Detect which cell encompasses the target text, then output its [x, y] center coordinate. 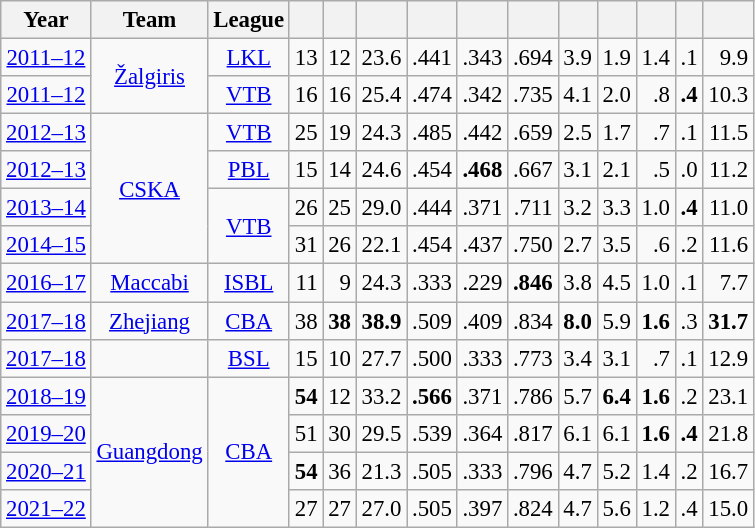
.5 [656, 170]
.3 [689, 321]
2.7 [578, 245]
LKL [248, 58]
.0 [689, 170]
27.0 [381, 509]
29.5 [381, 433]
4.1 [578, 95]
.750 [533, 245]
11 [306, 283]
21.3 [381, 471]
25.4 [381, 95]
27.7 [381, 358]
2020–21 [46, 471]
.474 [432, 95]
22.1 [381, 245]
ISBL [248, 283]
23.6 [381, 58]
.229 [482, 283]
2013–14 [46, 208]
.500 [432, 358]
5.9 [616, 321]
10.3 [728, 95]
9 [340, 283]
.834 [533, 321]
League [248, 20]
.509 [432, 321]
.441 [432, 58]
31.7 [728, 321]
19 [340, 133]
11.6 [728, 245]
12.9 [728, 358]
10 [340, 358]
2021–22 [46, 509]
.773 [533, 358]
29.0 [381, 208]
3.5 [616, 245]
.846 [533, 283]
36 [340, 471]
.397 [482, 509]
.6 [656, 245]
.468 [482, 170]
15.0 [728, 509]
.437 [482, 245]
.566 [432, 396]
.786 [533, 396]
.343 [482, 58]
.694 [533, 58]
2019–20 [46, 433]
Team [150, 20]
1.9 [616, 58]
11.5 [728, 133]
3.8 [578, 283]
.409 [482, 321]
11.2 [728, 170]
5.7 [578, 396]
5.6 [616, 509]
.817 [533, 433]
Year [46, 20]
Žalgiris [150, 76]
38.9 [381, 321]
24.6 [381, 170]
.342 [482, 95]
.735 [533, 95]
3.3 [616, 208]
3.4 [578, 358]
30 [340, 433]
.442 [482, 133]
5.2 [616, 471]
33.2 [381, 396]
PBL [248, 170]
2014–15 [46, 245]
Zhejiang [150, 321]
16.7 [728, 471]
51 [306, 433]
2.1 [616, 170]
13 [306, 58]
.659 [533, 133]
31 [306, 245]
1.7 [616, 133]
8.0 [578, 321]
.796 [533, 471]
.485 [432, 133]
2.0 [616, 95]
1.2 [656, 509]
.824 [533, 509]
3.2 [578, 208]
BSL [248, 358]
CSKA [150, 189]
Maccabi [150, 283]
9.9 [728, 58]
.364 [482, 433]
.444 [432, 208]
2016–17 [46, 283]
4.5 [616, 283]
6.4 [616, 396]
.539 [432, 433]
3.9 [578, 58]
21.8 [728, 433]
23.1 [728, 396]
14 [340, 170]
11.0 [728, 208]
Guangdong [150, 452]
2018–19 [46, 396]
.667 [533, 170]
7.7 [728, 283]
2.5 [578, 133]
.8 [656, 95]
.711 [533, 208]
